Find where the given text appears and provide that cell's center as [X, Y] coordinate. 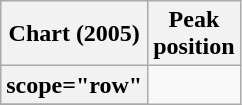
Chart (2005) [74, 34]
scope="row" [74, 85]
Peakposition [194, 34]
